Extract the (x, y) coordinate from the center of the cell holding the provided text.  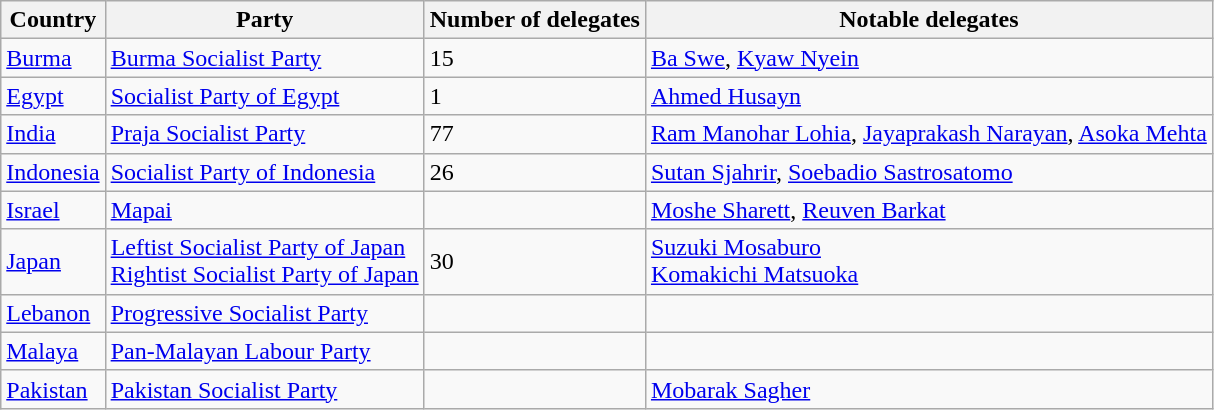
Indonesia (53, 172)
15 (534, 58)
1 (534, 96)
Egypt (53, 96)
Party (264, 20)
Pakistan (53, 389)
30 (534, 262)
Country (53, 20)
Socialist Party of Indonesia (264, 172)
Ahmed Husayn (928, 96)
Burma (53, 58)
Mobarak Sagher (928, 389)
Number of delegates (534, 20)
Moshe Sharett, Reuven Barkat (928, 210)
Mapai (264, 210)
Lebanon (53, 313)
Israel (53, 210)
India (53, 134)
Burma Socialist Party (264, 58)
Suzuki MosaburoKomakichi Matsuoka (928, 262)
Ram Manohar Lohia, Jayaprakash Narayan, Asoka Mehta (928, 134)
Notable delegates (928, 20)
Ba Swe, Kyaw Nyein (928, 58)
Pakistan Socialist Party (264, 389)
Sutan Sjahrir, Soebadio Sastrosatomo (928, 172)
Malaya (53, 351)
77 (534, 134)
Socialist Party of Egypt (264, 96)
Japan (53, 262)
Leftist Socialist Party of JapanRightist Socialist Party of Japan (264, 262)
Praja Socialist Party (264, 134)
Progressive Socialist Party (264, 313)
26 (534, 172)
Pan-Malayan Labour Party (264, 351)
